Detect which cell encompasses the target text, then output its [X, Y] center coordinate. 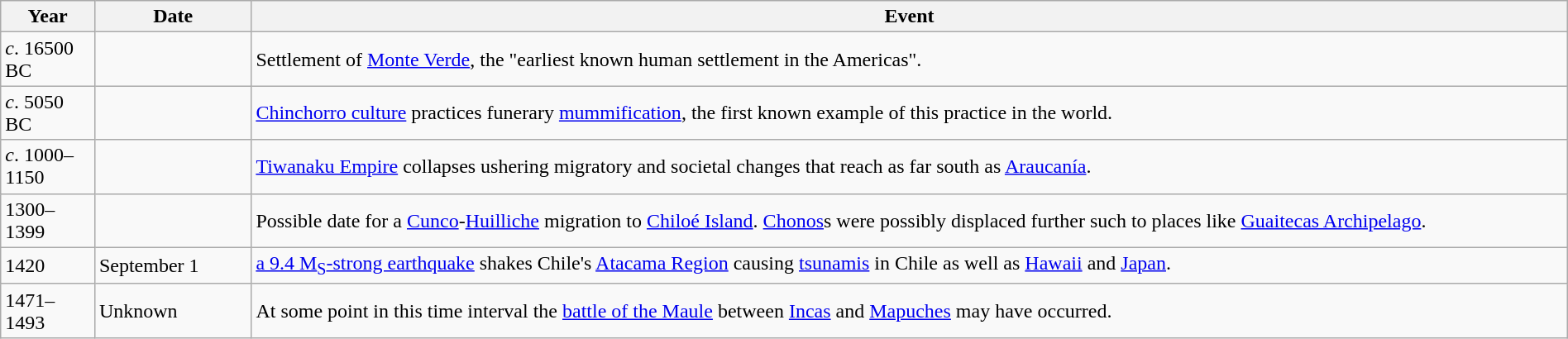
c. 16500 BC [48, 60]
1471–1493 [48, 311]
Chinchorro culture practices funerary mummification, the first known example of this practice in the world. [910, 112]
Year [48, 17]
Possible date for a Cunco-Huilliche migration to Chiloé Island. Chonoss were possibly displaced further such to places like Guaitecas Archipelago. [910, 220]
a 9.4 MS-strong earthquake shakes Chile's Atacama Region causing tsunamis in Chile as well as Hawaii and Japan. [910, 265]
1300–1399 [48, 220]
Unknown [172, 311]
At some point in this time interval the battle of the Maule between Incas and Mapuches may have occurred. [910, 311]
Tiwanaku Empire collapses ushering migratory and societal changes that reach as far south as Araucanía. [910, 167]
c. 5050 BC [48, 112]
September 1 [172, 265]
1420 [48, 265]
Event [910, 17]
c. 1000–1150 [48, 167]
Date [172, 17]
Settlement of Monte Verde, the "earliest known human settlement in the Americas". [910, 60]
